Search for the cell housing the specified text and yield its (x, y) center coordinate. 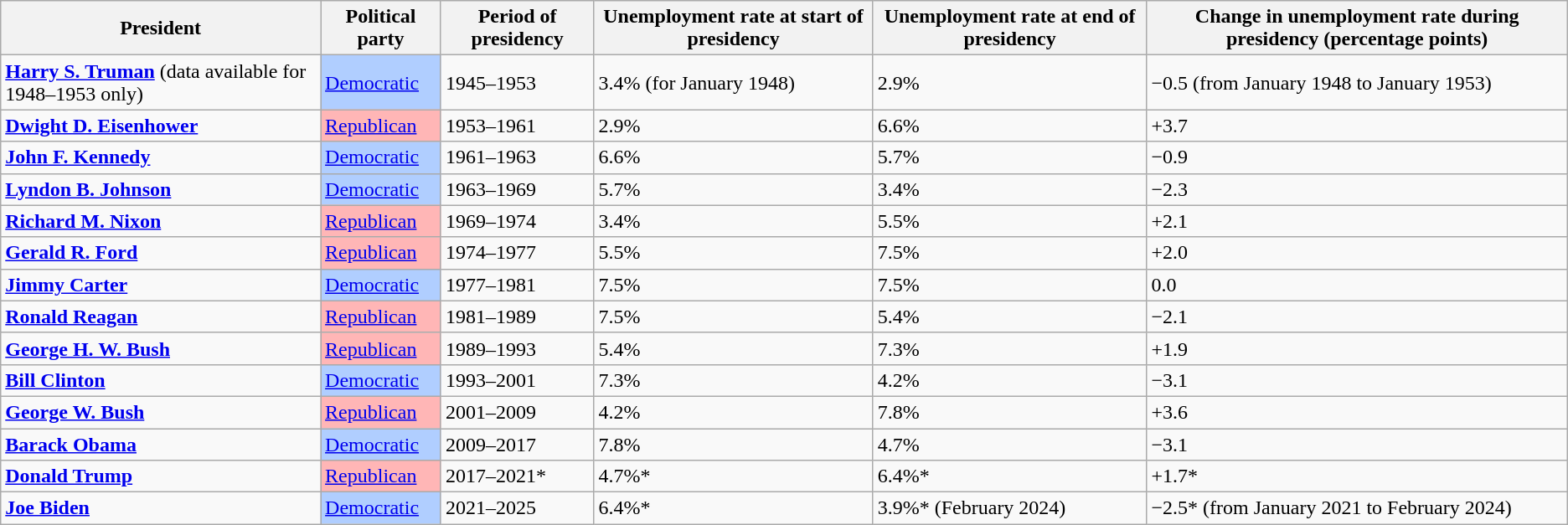
Unemployment rate at start of presidency (734, 28)
1953–1961 (517, 126)
1977–1981 (517, 285)
+2.1 (1357, 221)
1963–1969 (517, 189)
+2.0 (1357, 253)
1981–1989 (517, 317)
4.7% (1010, 445)
1993–2001 (517, 380)
George W. Bush (161, 412)
George H. W. Bush (161, 348)
Period of presidency (517, 28)
−2.5* (from January 2021 to February 2024) (1357, 508)
4.7%* (734, 476)
John F. Kennedy (161, 157)
Gerald R. Ford (161, 253)
−0.5 (from January 1948 to January 1953) (1357, 82)
−0.9 (1357, 157)
1961–1963 (517, 157)
Political party (381, 28)
Change in unemployment rate during presidency (percentage points) (1357, 28)
+1.7* (1357, 476)
+1.9 (1357, 348)
3.4% (for January 1948) (734, 82)
+3.7 (1357, 126)
Richard M. Nixon (161, 221)
−2.3 (1357, 189)
−2.1 (1357, 317)
Dwight D. Eisenhower (161, 126)
President (161, 28)
+3.6 (1357, 412)
Ronald Reagan (161, 317)
Unemployment rate at end of presidency (1010, 28)
2017–2021* (517, 476)
Jimmy Carter (161, 285)
2001–2009 (517, 412)
Joe Biden (161, 508)
2009–2017 (517, 445)
1969–1974 (517, 221)
Bill Clinton (161, 380)
1989–1993 (517, 348)
3.9%* (February 2024) (1010, 508)
Barack Obama (161, 445)
1974–1977 (517, 253)
Donald Trump (161, 476)
1945–1953 (517, 82)
2021–2025 (517, 508)
Harry S. Truman (data available for 1948–1953 only) (161, 82)
0.0 (1357, 285)
Lyndon B. Johnson (161, 189)
